Find where the given text appears and provide that cell's center as [x, y] coordinate. 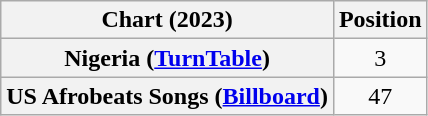
Chart (2023) [168, 20]
US Afrobeats Songs (Billboard) [168, 96]
3 [380, 58]
Nigeria (TurnTable) [168, 58]
Position [380, 20]
47 [380, 96]
